Output the [X, Y] coordinate of the center of the cell containing the given text.  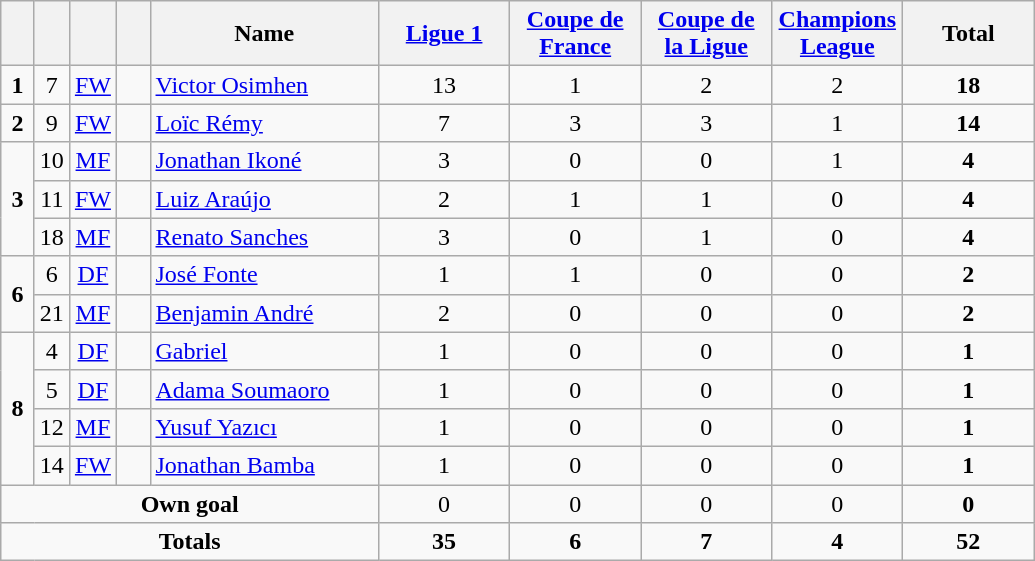
Renato Sanches [264, 237]
Adama Soumaoro [264, 389]
Own goal [190, 503]
Champions League [838, 34]
Gabriel [264, 351]
Coupe de France [576, 34]
12 [52, 427]
5 [52, 389]
Benjamin André [264, 313]
Loïc Rémy [264, 123]
Jonathan Ikoné [264, 161]
Totals [190, 542]
Coupe de la Ligue [706, 34]
35 [444, 542]
21 [52, 313]
José Fonte [264, 275]
8 [18, 408]
13 [444, 85]
Victor Osimhen [264, 85]
Jonathan Bamba [264, 465]
9 [52, 123]
Ligue 1 [444, 34]
Luiz Araújo [264, 199]
Total [968, 34]
52 [968, 542]
Name [264, 34]
Yusuf Yazıcı [264, 427]
11 [52, 199]
10 [52, 161]
